Find where the given text appears and provide that cell's center as [x, y] coordinate. 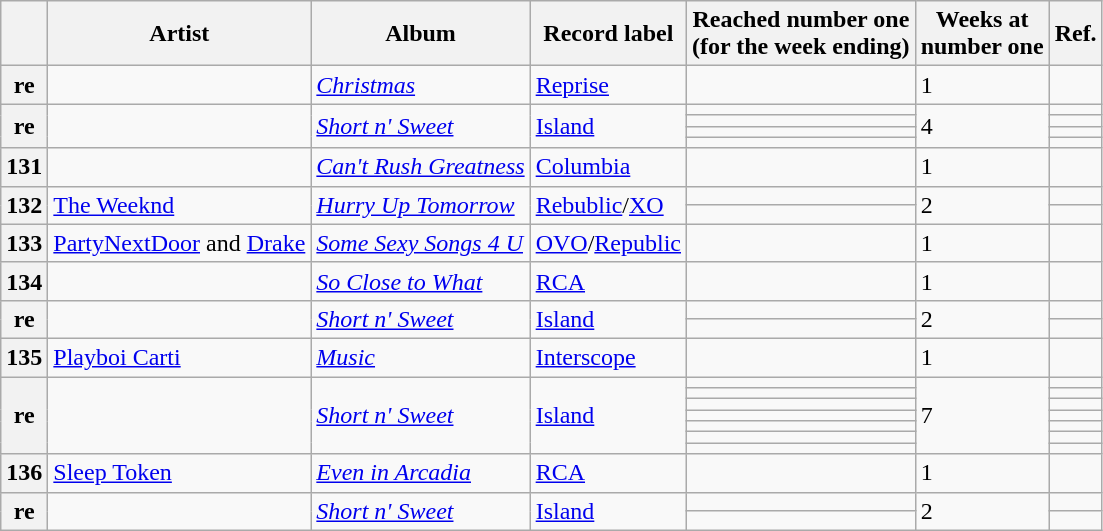
Reached number one(for the week ending) [802, 34]
Hurry Up Tomorrow [420, 205]
Sleep Token [180, 473]
Even in Arcadia [420, 473]
The Weeknd [180, 205]
7 [982, 414]
134 [24, 281]
Rebublic/XO [608, 205]
131 [24, 167]
Columbia [608, 167]
So Close to What [420, 281]
132 [24, 205]
Interscope [608, 357]
Music [420, 357]
PartyNextDoor and Drake [180, 243]
Artist [180, 34]
Reprise [608, 85]
136 [24, 473]
135 [24, 357]
Record label [608, 34]
Album [420, 34]
Some Sexy Songs 4 U [420, 243]
133 [24, 243]
Christmas [420, 85]
OVO/Republic [608, 243]
Weeks atnumber one [982, 34]
Ref. [1076, 34]
Can't Rush Greatness [420, 167]
4 [982, 126]
Playboi Carti [180, 357]
